Locate the cell with the specified text and output its (X, Y) center coordinate. 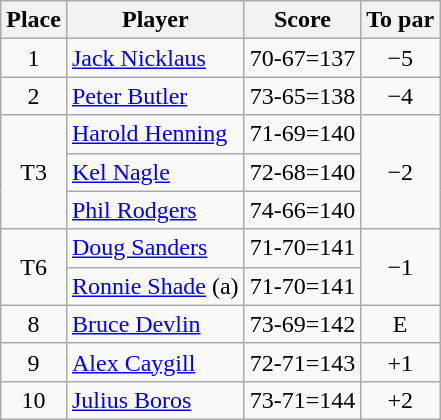
Harold Henning (155, 134)
8 (34, 324)
Jack Nicklaus (155, 58)
Peter Butler (155, 96)
1 (34, 58)
+2 (400, 400)
−5 (400, 58)
9 (34, 362)
72-71=143 (302, 362)
Doug Sanders (155, 248)
2 (34, 96)
To par (400, 20)
−1 (400, 267)
73-65=138 (302, 96)
+1 (400, 362)
Score (302, 20)
−2 (400, 172)
10 (34, 400)
Bruce Devlin (155, 324)
Place (34, 20)
−4 (400, 96)
T6 (34, 267)
71-69=140 (302, 134)
74-66=140 (302, 210)
Alex Caygill (155, 362)
Kel Nagle (155, 172)
Ronnie Shade (a) (155, 286)
73-69=142 (302, 324)
72-68=140 (302, 172)
Julius Boros (155, 400)
70-67=137 (302, 58)
T3 (34, 172)
73-71=144 (302, 400)
Player (155, 20)
Phil Rodgers (155, 210)
E (400, 324)
